Extract the (x, y) coordinate from the center of the cell holding the provided text.  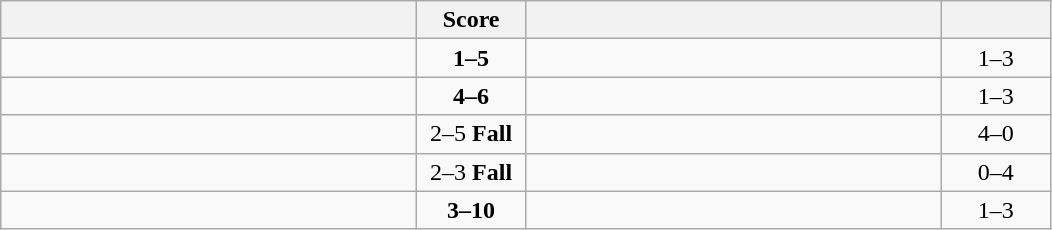
Score (472, 20)
1–5 (472, 58)
0–4 (996, 172)
3–10 (472, 210)
4–0 (996, 134)
4–6 (472, 96)
2–3 Fall (472, 172)
2–5 Fall (472, 134)
